For the text-containing cell, return its midpoint in (X, Y) coordinate format. 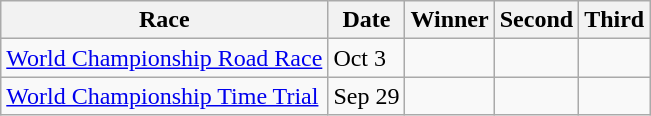
World Championship Road Race (164, 58)
Date (366, 20)
World Championship Time Trial (164, 96)
Third (614, 20)
Second (536, 20)
Race (164, 20)
Sep 29 (366, 96)
Oct 3 (366, 58)
Winner (450, 20)
